Extract the (x, y) coordinate from the center of the cell holding the provided text.  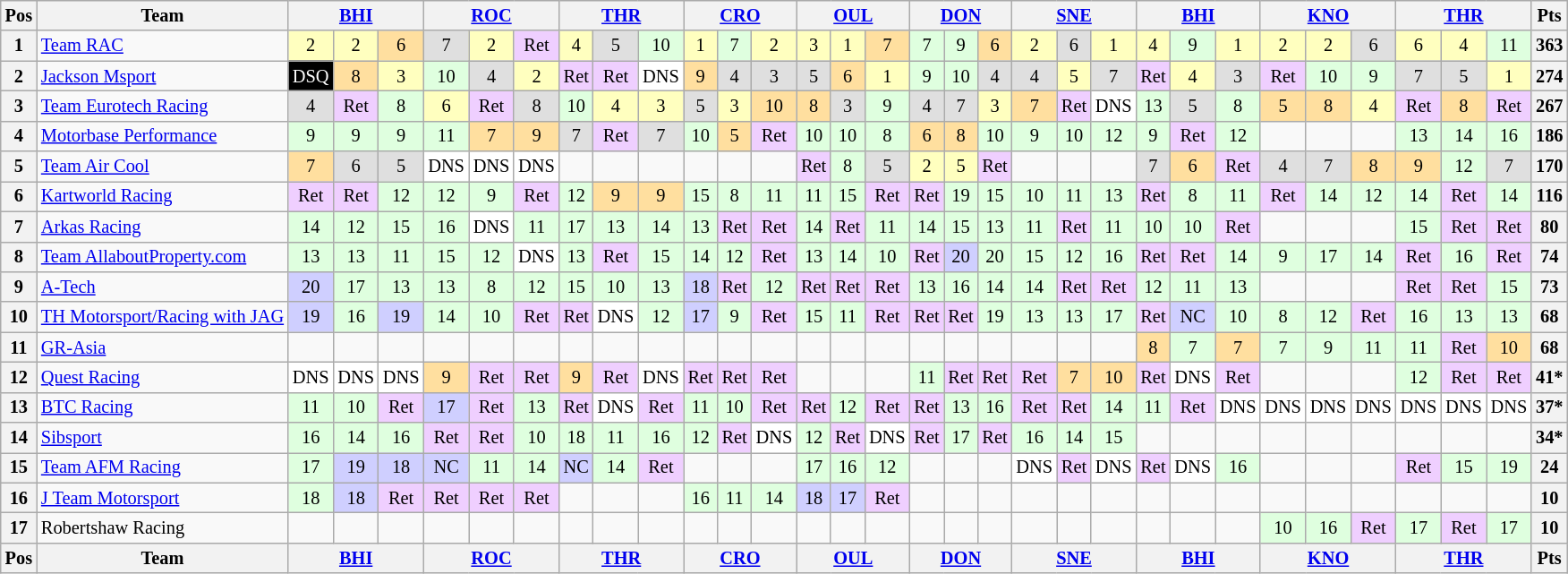
A-Tech (163, 287)
Sibsport (163, 438)
GR-Asia (163, 347)
73 (1549, 287)
116 (1549, 196)
Kartworld Racing (163, 196)
BTC Racing (163, 407)
24 (1549, 467)
74 (1549, 257)
170 (1549, 167)
80 (1549, 227)
34* (1549, 438)
Quest Racing (163, 377)
Team AllaboutProperty.com (163, 257)
186 (1549, 136)
267 (1549, 106)
Team Eurotech Racing (163, 106)
363 (1549, 46)
J Team Motorsport (163, 498)
41* (1549, 377)
Motorbase Performance (163, 136)
Team Air Cool (163, 167)
Team RAC (163, 46)
DSQ (311, 76)
Arkas Racing (163, 227)
TH Motorsport/Racing with JAG (163, 317)
Robertshaw Racing (163, 527)
37* (1549, 407)
Team AFM Racing (163, 467)
Jackson Msport (163, 76)
274 (1549, 76)
